Scan for the cell matching the given text and deliver its [X, Y] coordinate at center. 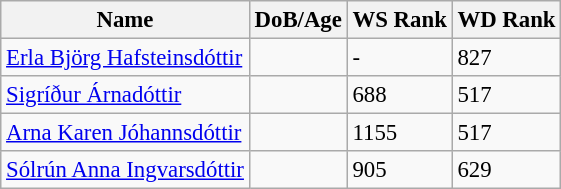
827 [506, 58]
Name [126, 20]
WS Rank [400, 20]
- [400, 58]
Arna Karen Jóhannsdóttir [126, 133]
629 [506, 170]
WD Rank [506, 20]
688 [400, 95]
Erla Björg Hafsteinsdóttir [126, 58]
1155 [400, 133]
Sólrún Anna Ingvarsdóttir [126, 170]
DoB/Age [298, 20]
Sigríður Árnadóttir [126, 95]
905 [400, 170]
